Identify which cell holds the provided text, then report its (X, Y) central coordinate. 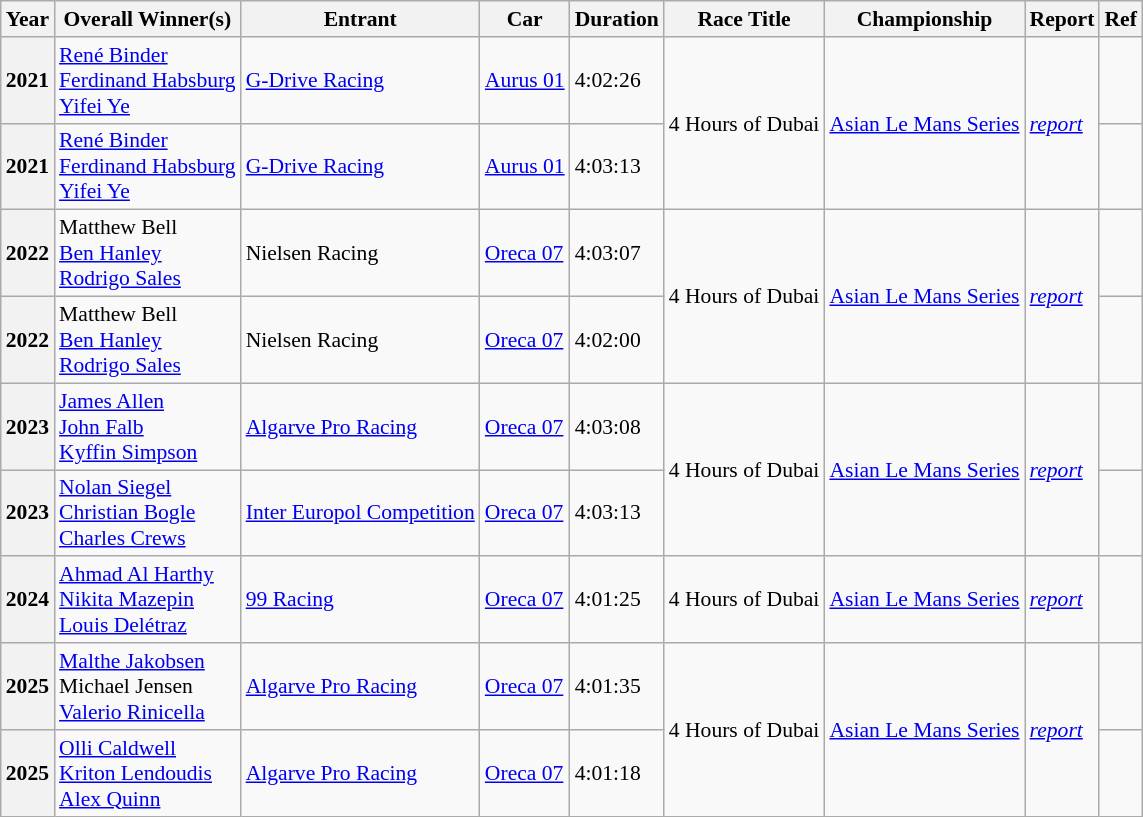
99 Racing (360, 600)
4:03:07 (617, 254)
Ref (1120, 19)
Duration (617, 19)
Nolan Siegel Christian Bogle Charles Crews (148, 514)
Championship (924, 19)
Olli Caldwell Kriton Lendoudis Alex Quinn (148, 774)
Year (28, 19)
Entrant (360, 19)
James Allen John Falb Kyffin Simpson (148, 426)
4:01:25 (617, 600)
Malthe Jakobsen Michael Jensen Valerio Rinicella (148, 686)
Overall Winner(s) (148, 19)
4:01:35 (617, 686)
2024 (28, 600)
Inter Europol Competition (360, 514)
4:01:18 (617, 774)
Ahmad Al Harthy Nikita Mazepin Louis Delétraz (148, 600)
Report (1062, 19)
4:02:00 (617, 340)
4:03:08 (617, 426)
4:02:26 (617, 80)
Race Title (744, 19)
Car (525, 19)
